Return the (X, Y) coordinate for the center point of the cell that contains the specified text.  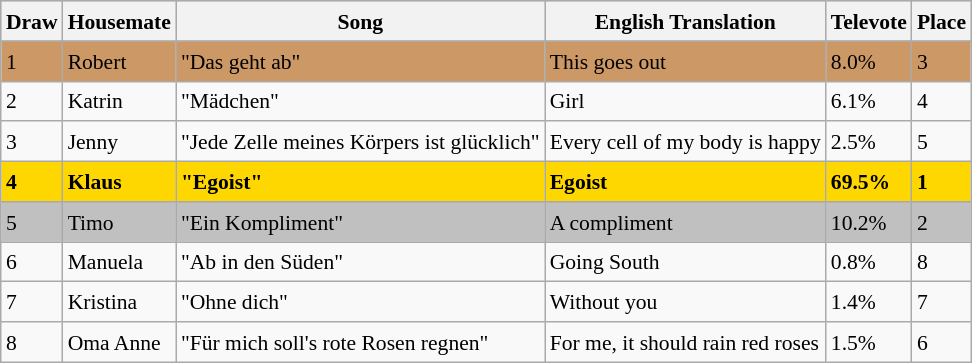
Robert (120, 61)
"Mädchen" (360, 101)
English Translation (686, 21)
1.4% (869, 302)
Place (942, 21)
"Ab in den Süden" (360, 262)
Klaus (120, 182)
"Das geht ab" (360, 61)
69.5% (869, 182)
6.1% (869, 101)
Going South (686, 262)
This goes out (686, 61)
Without you (686, 302)
Song (360, 21)
"Egoist" (360, 182)
10.2% (869, 222)
Housemate (120, 21)
Kristina (120, 302)
Draw (32, 21)
2.5% (869, 142)
Manuela (120, 262)
"Ein Kompliment" (360, 222)
"Jede Zelle meines Körpers ist glücklich" (360, 142)
Jenny (120, 142)
0.8% (869, 262)
Every cell of my body is happy (686, 142)
1.5% (869, 342)
Oma Anne (120, 342)
Egoist (686, 182)
Timo (120, 222)
Katrin (120, 101)
For me, it should rain red roses (686, 342)
Televote (869, 21)
A compliment (686, 222)
Girl (686, 101)
"Für mich soll's rote Rosen regnen" (360, 342)
8.0% (869, 61)
"Ohne dich" (360, 302)
